Return the (X, Y) coordinate for the center point of the cell that contains the specified text.  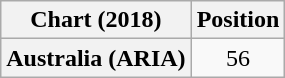
56 (238, 58)
Chart (2018) (96, 20)
Australia (ARIA) (96, 58)
Position (238, 20)
